Find where the given text appears and provide that cell's center as [x, y] coordinate. 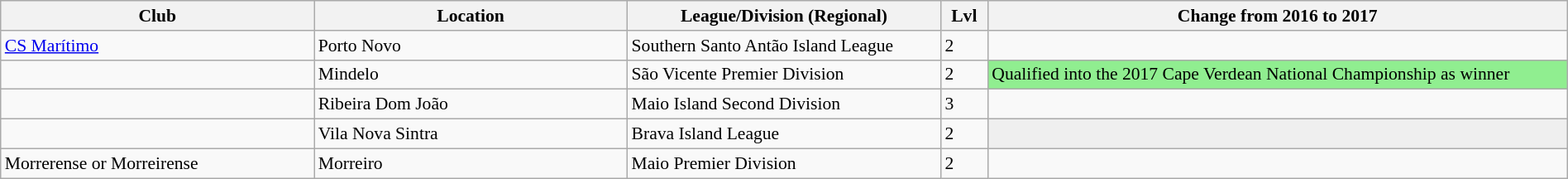
League/Division (Regional) [784, 16]
Maio Island Second Division [784, 104]
Lvl [964, 16]
Maio Premier Division [784, 163]
São Vicente Premier Division [784, 75]
CS Marítimo [157, 46]
Change from 2016 to 2017 [1277, 16]
Location [471, 16]
Morreiro [471, 163]
Club [157, 16]
Brava Island League [784, 134]
Ribeira Dom João [471, 104]
Morrerense or Morreirense [157, 163]
Mindelo [471, 75]
Southern Santo Antão Island League [784, 46]
Porto Novo [471, 46]
Qualified into the 2017 Cape Verdean National Championship as winner [1277, 75]
3 [964, 104]
Vila Nova Sintra [471, 134]
